Detect which cell encompasses the target text, then output its (x, y) center coordinate. 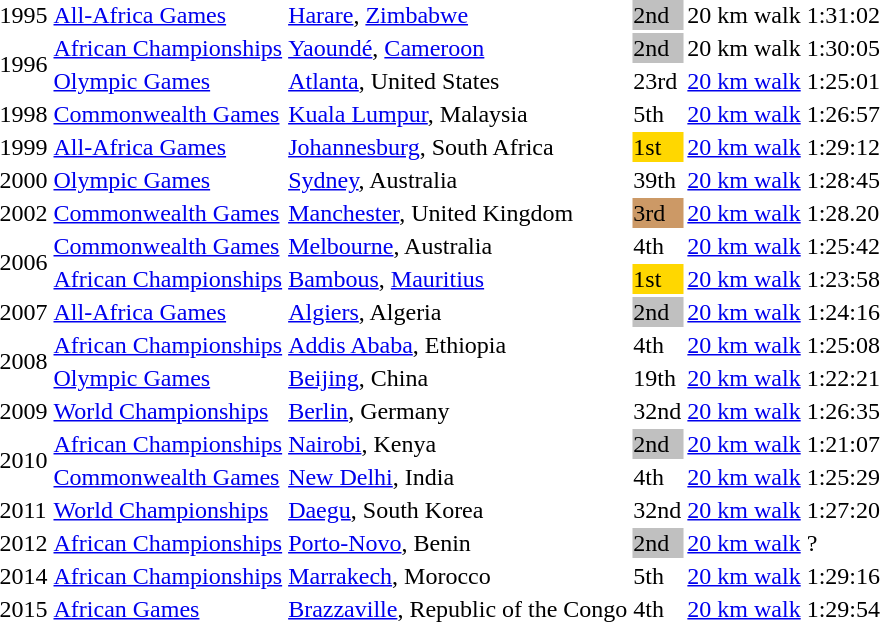
Marrakech, Morocco (458, 576)
Addis Ababa, Ethiopia (458, 345)
39th (658, 180)
19th (658, 378)
Melbourne, Australia (458, 246)
Porto-Novo, Benin (458, 543)
Algiers, Algeria (458, 312)
Nairobi, Kenya (458, 444)
Johannesburg, South Africa (458, 147)
Sydney, Australia (458, 180)
Beijing, China (458, 378)
Daegu, South Korea (458, 510)
Yaoundé, Cameroon (458, 48)
Berlin, Germany (458, 411)
Manchester, United Kingdom (458, 213)
Atlanta, United States (458, 81)
Harare, Zimbabwe (458, 15)
3rd (658, 213)
23rd (658, 81)
Kuala Lumpur, Malaysia (458, 114)
New Delhi, India (458, 477)
Bambous, Mauritius (458, 279)
